For the text-containing cell, return its midpoint in (x, y) coordinate format. 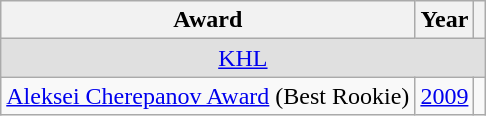
KHL (243, 58)
Award (208, 20)
Aleksei Cherepanov Award (Best Rookie) (208, 96)
2009 (444, 96)
Year (444, 20)
